Detect which cell encompasses the target text, then output its (X, Y) center coordinate. 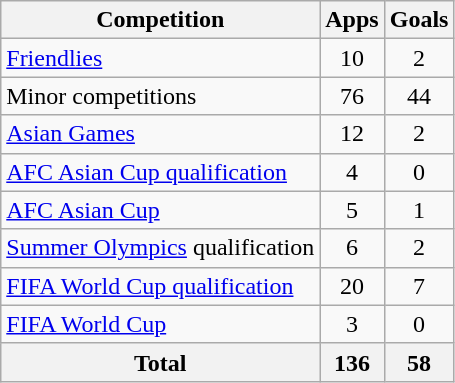
FIFA World Cup qualification (160, 286)
Asian Games (160, 134)
Friendlies (160, 58)
Competition (160, 20)
44 (419, 96)
Minor competitions (160, 96)
Goals (419, 20)
7 (419, 286)
12 (352, 134)
6 (352, 248)
AFC Asian Cup qualification (160, 172)
FIFA World Cup (160, 324)
10 (352, 58)
Apps (352, 20)
Summer Olympics qualification (160, 248)
4 (352, 172)
1 (419, 210)
76 (352, 96)
20 (352, 286)
AFC Asian Cup (160, 210)
136 (352, 362)
3 (352, 324)
58 (419, 362)
Total (160, 362)
5 (352, 210)
